Determine the [X, Y] coordinate at the center of the cell enclosing the given text.  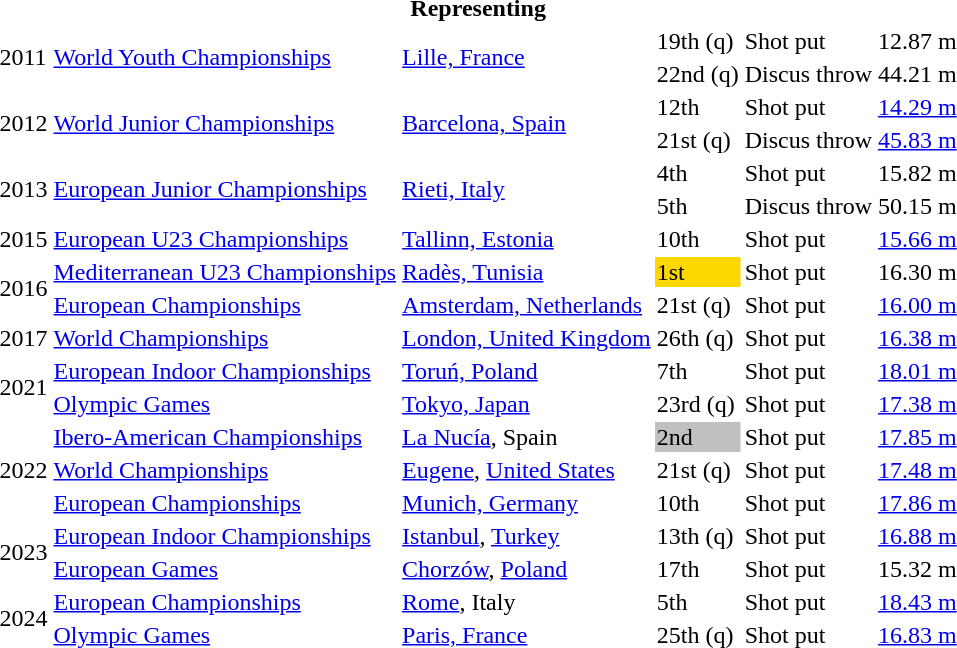
La Nucía, Spain [527, 437]
23rd (q) [698, 404]
Tokyo, Japan [527, 404]
Olympic Games [225, 404]
7th [698, 371]
26th (q) [698, 338]
Mediterranean U23 Championships [225, 272]
Rome, Italy [527, 602]
Toruń, Poland [527, 371]
European Games [225, 569]
Radès, Tunisia [527, 272]
London, United Kingdom [527, 338]
World Junior Championships [225, 124]
Tallinn, Estonia [527, 239]
Barcelona, Spain [527, 124]
22nd (q) [698, 74]
Chorzów, Poland [527, 569]
13th (q) [698, 536]
Eugene, United States [527, 470]
European Junior Championships [225, 190]
European U23 Championships [225, 239]
4th [698, 173]
Munich, Germany [527, 503]
2nd [698, 437]
Lille, France [527, 58]
Rieti, Italy [527, 190]
Amsterdam, Netherlands [527, 305]
1st [698, 272]
Ibero-American Championships [225, 437]
World Youth Championships [225, 58]
12th [698, 107]
Istanbul, Turkey [527, 536]
19th (q) [698, 41]
17th [698, 569]
